Locate the cell with the specified text and output its [X, Y] center coordinate. 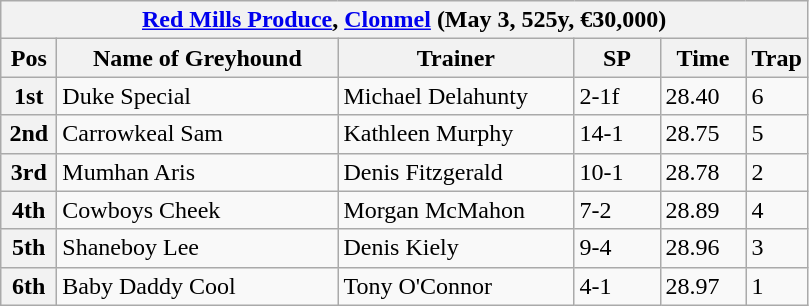
6 [776, 96]
Duke Special [198, 96]
14-1 [617, 134]
Trainer [456, 58]
Baby Daddy Cool [198, 286]
Morgan McMahon [456, 210]
5 [776, 134]
28.78 [703, 172]
28.89 [703, 210]
3 [776, 248]
5th [29, 248]
Denis Kiely [456, 248]
Tony O'Connor [456, 286]
Michael Delahunty [456, 96]
3rd [29, 172]
Name of Greyhound [198, 58]
28.96 [703, 248]
9-4 [617, 248]
Kathleen Murphy [456, 134]
Trap [776, 58]
Carrowkeal Sam [198, 134]
1 [776, 286]
Cowboys Cheek [198, 210]
Pos [29, 58]
28.40 [703, 96]
10-1 [617, 172]
2nd [29, 134]
6th [29, 286]
28.97 [703, 286]
4 [776, 210]
28.75 [703, 134]
Shaneboy Lee [198, 248]
7-2 [617, 210]
Mumhan Aris [198, 172]
Denis Fitzgerald [456, 172]
2 [776, 172]
Red Mills Produce, Clonmel (May 3, 525y, €30,000) [404, 20]
2-1f [617, 96]
4th [29, 210]
1st [29, 96]
SP [617, 58]
Time [703, 58]
4-1 [617, 286]
